Return the [X, Y] coordinate for the center point of the cell that contains the specified text.  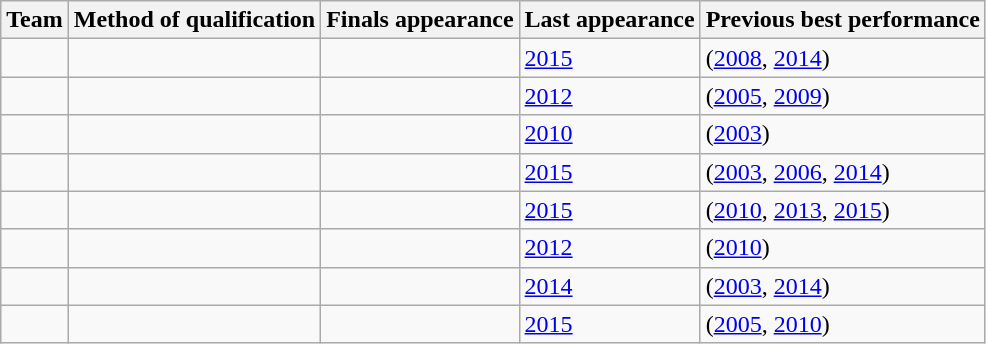
(2003) [842, 134]
(2010) [842, 248]
Previous best performance [842, 20]
(2003, 2014) [842, 286]
2010 [610, 134]
Last appearance [610, 20]
(2005, 2009) [842, 96]
Finals appearance [420, 20]
(2008, 2014) [842, 58]
Method of qualification [194, 20]
Team [35, 20]
(2010, 2013, 2015) [842, 210]
(2005, 2010) [842, 324]
2014 [610, 286]
(2003, 2006, 2014) [842, 172]
